Locate the cell with the specified text and output its (X, Y) center coordinate. 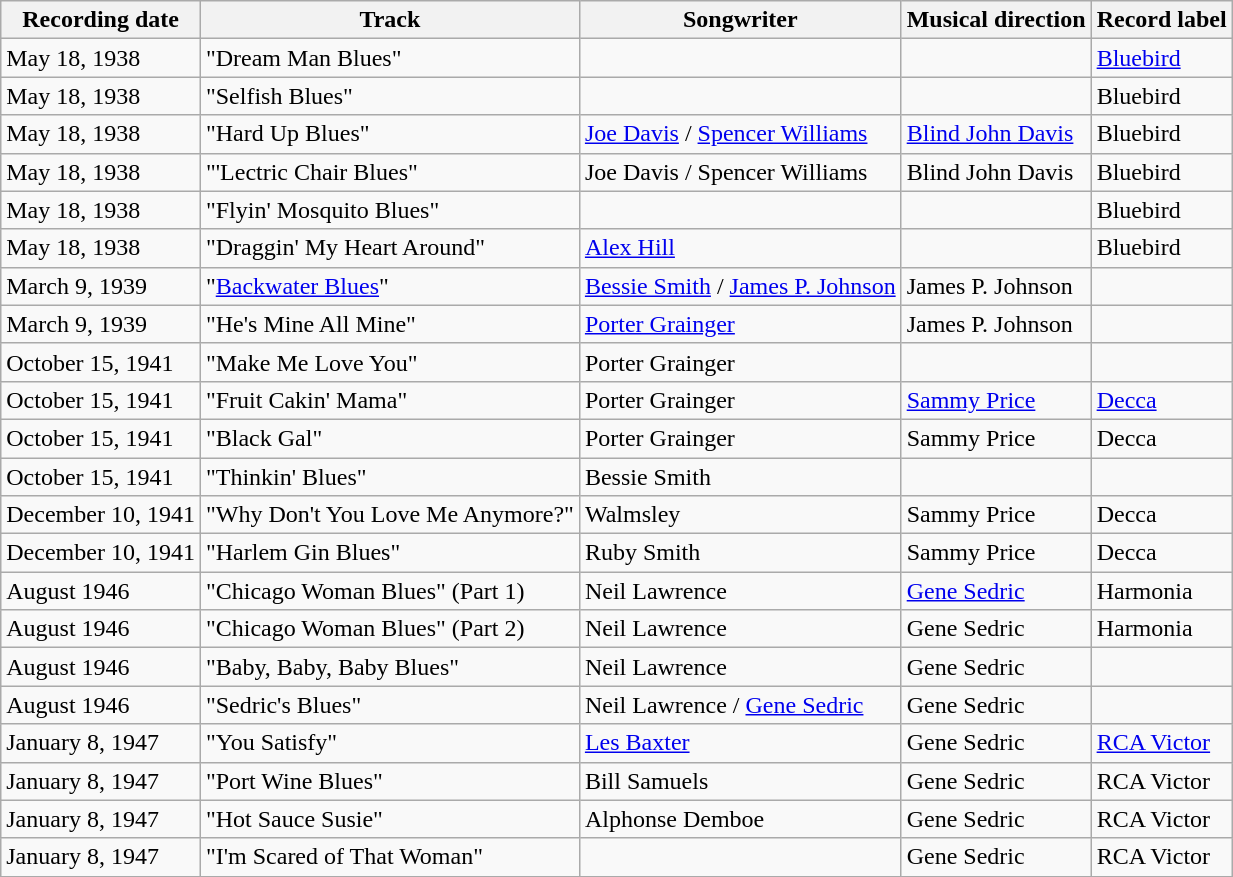
"'Lectric Chair Blues" (390, 172)
"You Satisfy" (390, 743)
"Make Me Love You" (390, 362)
Alphonse Demboe (740, 819)
"He's Mine All Mine" (390, 324)
Songwriter (740, 20)
Bessie Smith / James P. Johnson (740, 286)
Bessie Smith (740, 477)
Track (390, 20)
Musical direction (996, 20)
"Flyin' Mosquito Blues" (390, 210)
Recording date (101, 20)
Neil Lawrence / Gene Sedric (740, 705)
"Backwater Blues" (390, 286)
Bill Samuels (740, 781)
"Port Wine Blues" (390, 781)
"Black Gal" (390, 438)
"Hard Up Blues" (390, 134)
"Draggin' My Heart Around" (390, 248)
Alex Hill (740, 248)
"Sedric's Blues" (390, 705)
"Dream Man Blues" (390, 58)
"Selfish Blues" (390, 96)
"Chicago Woman Blues" (Part 1) (390, 591)
"Harlem Gin Blues" (390, 553)
Walmsley (740, 515)
"Baby, Baby, Baby Blues" (390, 667)
"Why Don't You Love Me Anymore?" (390, 515)
Les Baxter (740, 743)
Ruby Smith (740, 553)
"Fruit Cakin' Mama" (390, 400)
"Thinkin' Blues" (390, 477)
"Chicago Woman Blues" (Part 2) (390, 629)
"Hot Sauce Susie" (390, 819)
"I'm Scared of That Woman" (390, 857)
Record label (1162, 20)
